Determine the (x, y) coordinate at the center of the cell enclosing the given text.  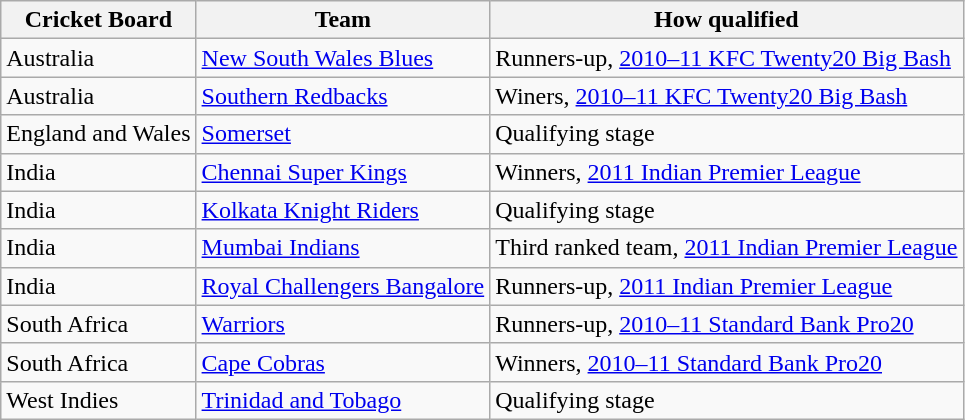
Southern Redbacks (343, 96)
Trinidad and Tobago (343, 400)
New South Wales Blues (343, 58)
Runners-up, 2011 Indian Premier League (726, 286)
Royal Challengers Bangalore (343, 286)
Runners-up, 2010–11 Standard Bank Pro20 (726, 324)
Winners, 2011 Indian Premier League (726, 172)
Somerset (343, 134)
Winers, 2010–11 KFC Twenty20 Big Bash (726, 96)
Winners, 2010–11 Standard Bank Pro20 (726, 362)
Warriors (343, 324)
Mumbai Indians (343, 248)
Cricket Board (98, 20)
England and Wales (98, 134)
Kolkata Knight Riders (343, 210)
Runners-up, 2010–11 KFC Twenty20 Big Bash (726, 58)
How qualified (726, 20)
West Indies (98, 400)
Cape Cobras (343, 362)
Team (343, 20)
Chennai Super Kings (343, 172)
Third ranked team, 2011 Indian Premier League (726, 248)
